Capture the cell that displays the provided text and extract its [x, y] central coordinate. 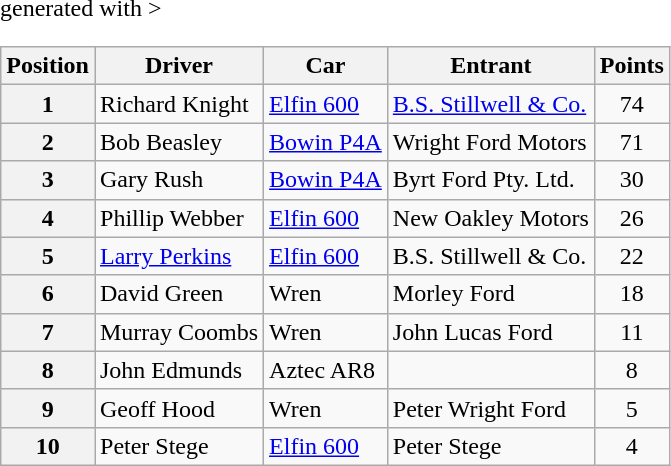
26 [632, 218]
Byrt Ford Pty. Ltd. [490, 180]
Driver [178, 66]
Phillip Webber [178, 218]
John Edmunds [178, 370]
18 [632, 294]
Morley Ford [490, 294]
Peter Wright Ford [490, 408]
Geoff Hood [178, 408]
New Oakley Motors [490, 218]
1 [48, 104]
David Green [178, 294]
Gary Rush [178, 180]
3 [48, 180]
10 [48, 446]
Bob Beasley [178, 142]
Car [326, 66]
71 [632, 142]
22 [632, 256]
74 [632, 104]
2 [48, 142]
Aztec AR8 [326, 370]
Richard Knight [178, 104]
7 [48, 332]
John Lucas Ford [490, 332]
Wright Ford Motors [490, 142]
Entrant [490, 66]
Larry Perkins [178, 256]
9 [48, 408]
11 [632, 332]
30 [632, 180]
6 [48, 294]
Position [48, 66]
Points [632, 66]
Murray Coombs [178, 332]
